Find where the given text appears and provide that cell's center as (X, Y) coordinate. 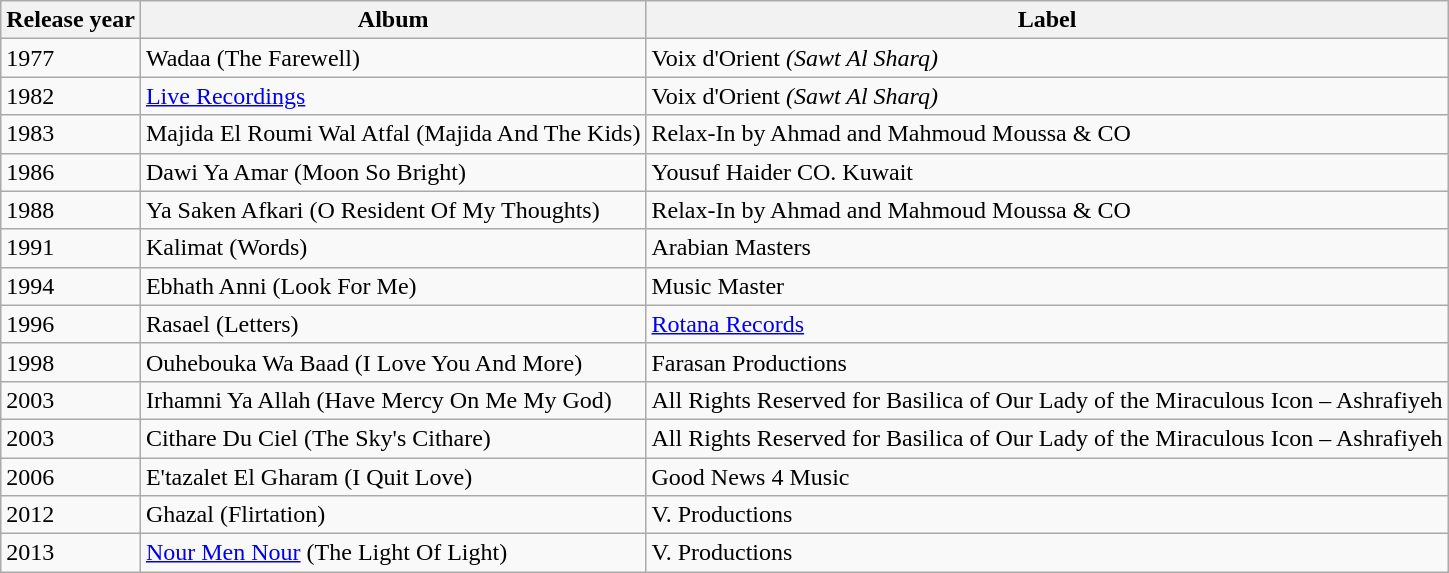
Ghazal (Flirtation) (393, 515)
Live Recordings (393, 96)
E'tazalet El Gharam (I Quit Love) (393, 477)
Ebhath Anni (Look For Me) (393, 286)
2006 (71, 477)
Ya Saken Afkari (O Resident Of My Thoughts) (393, 210)
Album (393, 20)
1982 (71, 96)
1996 (71, 324)
Rotana Records (1047, 324)
1983 (71, 134)
Yousuf Haider CO. Kuwait (1047, 172)
Ouhebouka Wa Baad (I Love You And More) (393, 362)
Majida El Roumi Wal Atfal (Majida And The Kids) (393, 134)
Label (1047, 20)
1977 (71, 58)
Wadaa (The Farewell) (393, 58)
Rasael (Letters) (393, 324)
Farasan Productions (1047, 362)
Kalimat (Words) (393, 248)
Cithare Du Ciel (The Sky's Cithare) (393, 438)
1986 (71, 172)
Good News 4 Music (1047, 477)
Release year (71, 20)
1998 (71, 362)
1988 (71, 210)
Irhamni Ya Allah (Have Mercy On Me My God) (393, 400)
2013 (71, 553)
2012 (71, 515)
1994 (71, 286)
Nour Men Nour (The Light Of Light) (393, 553)
Dawi Ya Amar (Moon So Bright) (393, 172)
1991 (71, 248)
Arabian Masters (1047, 248)
Music Master (1047, 286)
